Capture the cell that displays the provided text and extract its (X, Y) central coordinate. 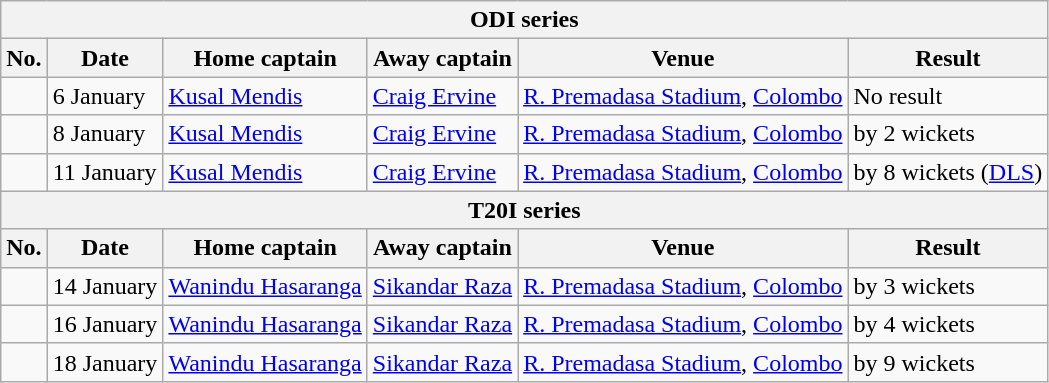
8 January (105, 134)
by 2 wickets (948, 134)
by 9 wickets (948, 362)
No result (948, 96)
6 January (105, 96)
18 January (105, 362)
14 January (105, 286)
ODI series (524, 20)
T20I series (524, 210)
16 January (105, 324)
by 3 wickets (948, 286)
by 8 wickets (DLS) (948, 172)
11 January (105, 172)
by 4 wickets (948, 324)
